Output the [x, y] coordinate of the center of the cell containing the given text.  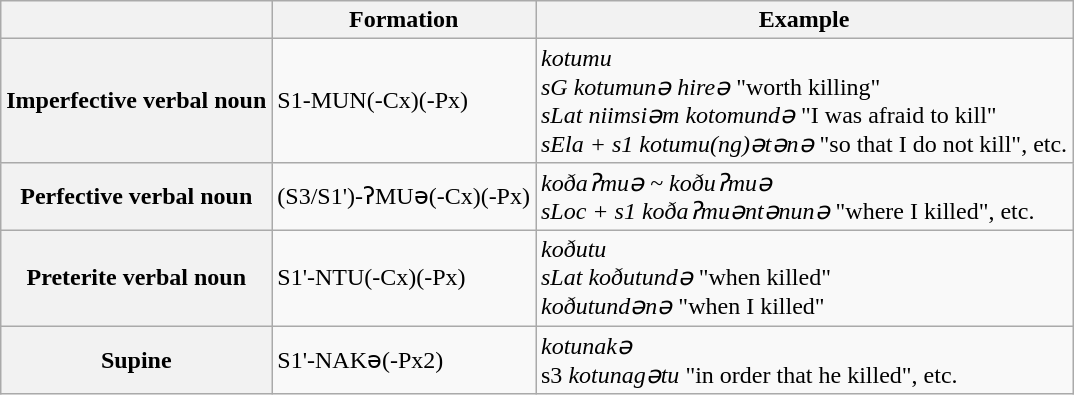
(S3/S1')-ʔMUə(-Cx)(-Px) [404, 196]
koðaʔmuə ~ koðuʔmuə sLoc + s1 koðaʔmuəntənunə "where I killed", etc. [804, 196]
S1'-NAKə(-Px2) [404, 360]
Imperfective verbal noun [136, 101]
kotunakəs3 kotunagətu "in order that he killed", etc. [804, 360]
koðutusLat koðutundə "when killed"koðutundənə "when I killed" [804, 278]
Perfective verbal noun [136, 196]
kotumusG kotumunə hireə "worth killing"sLat niimsiəm kotomundə "I was afraid to kill"sEla + s1 kotumu(ng)ətənə "so that I do not kill", etc. [804, 101]
S1-MUN(-Cx)(-Px) [404, 101]
Supine [136, 360]
Formation [404, 20]
S1'-NTU(-Cx)(-Px) [404, 278]
Example [804, 20]
Preterite verbal noun [136, 278]
